Find where the given text appears and provide that cell's center as (X, Y) coordinate. 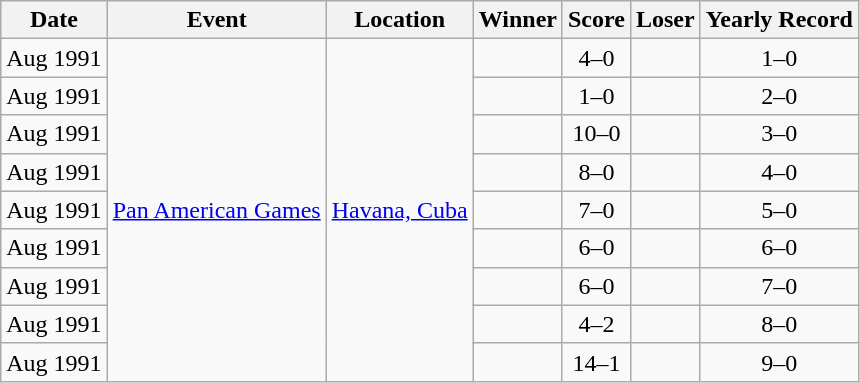
10–0 (596, 134)
9–0 (779, 362)
Score (596, 20)
Event (216, 20)
2–0 (779, 96)
Pan American Games (216, 210)
Havana, Cuba (400, 210)
Yearly Record (779, 20)
4–2 (596, 324)
3–0 (779, 134)
5–0 (779, 210)
Date (54, 20)
Location (400, 20)
Winner (518, 20)
Loser (665, 20)
14–1 (596, 362)
